Search for the cell housing the specified text and yield its (X, Y) center coordinate. 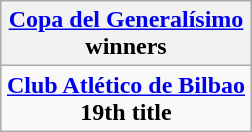
Club Atlético de Bilbao19th title (126, 98)
Copa del Generalísimowinners (126, 34)
